Pinpoint the cell where the given text exists, returning its (x, y) midpoint coordinate. 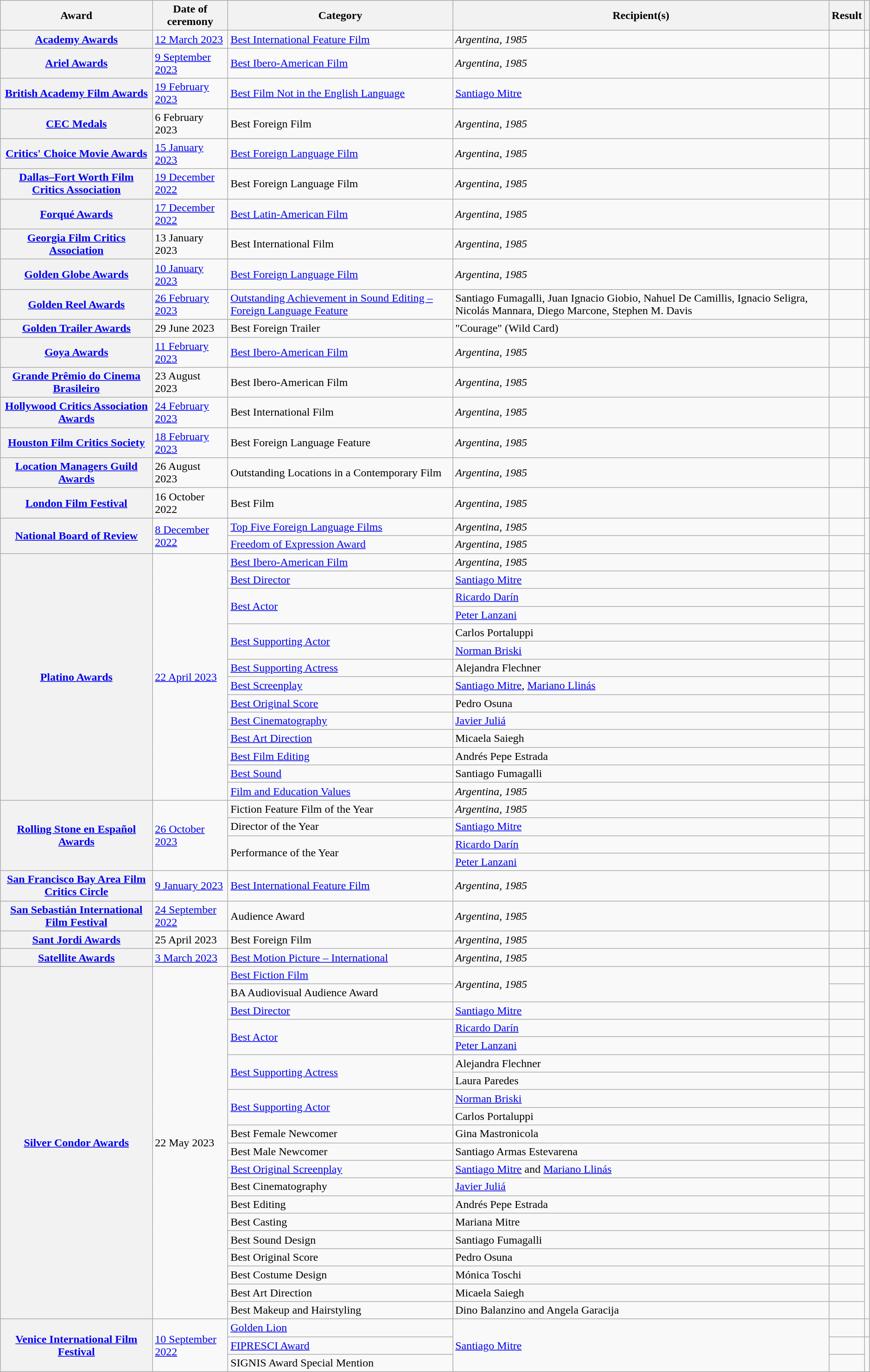
British Academy Film Awards (76, 94)
Ariel Awards (76, 63)
Gina Mastronicola (641, 1134)
Golden Trailer Awards (76, 328)
Best Original Screenplay (340, 1169)
Category (340, 16)
12 March 2023 (190, 39)
10 January 2023 (190, 274)
San Sebastián International Film Festival (76, 916)
Best Fiction Film (340, 975)
22 May 2023 (190, 1143)
17 December 2022 (190, 214)
Best Male Newcomer (340, 1151)
Georgia Film Critics Association (76, 244)
Sant Jordi Awards (76, 940)
22 April 2023 (190, 677)
13 January 2023 (190, 244)
Best Makeup and Hairstyling (340, 1310)
16 October 2022 (190, 503)
26 August 2023 (190, 473)
BA Audiovisual Audience Award (340, 993)
9 September 2023 (190, 63)
Grande Prêmio do Cinema Brasileiro (76, 383)
Dallas–Fort Worth Film Critics Association (76, 183)
Laura Paredes (641, 1081)
Best Sound (340, 774)
Venice International Film Festival (76, 1346)
Performance of the Year (340, 853)
Best Sound Design (340, 1239)
Date of ceremony (190, 16)
"Courage" (Wild Card) (641, 328)
Best Film Editing (340, 756)
24 February 2023 (190, 412)
11 February 2023 (190, 352)
18 February 2023 (190, 443)
Best Screenplay (340, 685)
23 August 2023 (190, 383)
San Francisco Bay Area Film Critics Circle (76, 886)
Best Film (340, 503)
National Board of Review (76, 536)
Best Foreign Trailer (340, 328)
19 December 2022 (190, 183)
Golden Globe Awards (76, 274)
Rolling Stone en Español Awards (76, 835)
Platino Awards (76, 677)
19 February 2023 (190, 94)
Santiago Fumagalli, Juan Ignacio Giobio, Nahuel De Camillis, Ignacio Seligra, Nicolás Mannara, Diego Marcone, Stephen M. Davis (641, 304)
Golden Lion (340, 1328)
3 March 2023 (190, 957)
Outstanding Locations in a Contemporary Film (340, 473)
Location Managers Guild Awards (76, 473)
26 October 2023 (190, 835)
Best Costume Design (340, 1275)
25 April 2023 (190, 940)
8 December 2022 (190, 536)
24 September 2022 (190, 916)
Fiction Feature Film of the Year (340, 809)
29 June 2023 (190, 328)
Critics' Choice Movie Awards (76, 154)
CEC Medals (76, 123)
Houston Film Critics Society (76, 443)
Film and Education Values (340, 791)
Mónica Toschi (641, 1275)
Santiago Mitre and Mariano Llinás (641, 1169)
Audience Award (340, 916)
Best Film Not in the English Language (340, 94)
Best Foreign Language Feature (340, 443)
Goya Awards (76, 352)
Santiago Mitre, Mariano Llinás (641, 685)
Best Female Newcomer (340, 1134)
Forqué Awards (76, 214)
9 January 2023 (190, 886)
Dino Balanzino and Angela Garacija (641, 1310)
10 September 2022 (190, 1346)
Santiago Armas Estevarena (641, 1151)
Best Latin-American Film (340, 214)
6 February 2023 (190, 123)
Satellite Awards (76, 957)
Silver Condor Awards (76, 1143)
15 January 2023 (190, 154)
Result (847, 16)
Mariana Mitre (641, 1222)
Top Five Foreign Language Films (340, 527)
26 February 2023 (190, 304)
Director of the Year (340, 827)
Freedom of Expression Award (340, 544)
Award (76, 16)
Academy Awards (76, 39)
Hollywood Critics Association Awards (76, 412)
Golden Reel Awards (76, 304)
London Film Festival (76, 503)
Recipient(s) (641, 16)
Best Motion Picture – International (340, 957)
SIGNIS Award Special Mention (340, 1363)
Outstanding Achievement in Sound Editing – Foreign Language Feature (340, 304)
Best Editing (340, 1204)
FIPRESCI Award (340, 1346)
Best Casting (340, 1222)
